Detect which cell encompasses the target text, then output its [x, y] center coordinate. 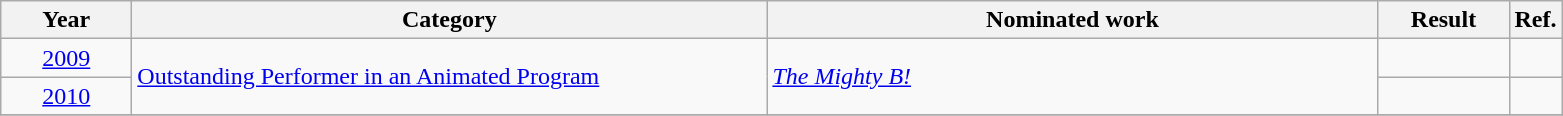
Result [1444, 20]
The Mighty B! [1072, 77]
Nominated work [1072, 20]
Ref. [1536, 20]
2010 [66, 96]
Category [450, 20]
2009 [66, 58]
Outstanding Performer in an Animated Program [450, 77]
Year [66, 20]
